Extract the (X, Y) coordinate from the center of the cell holding the provided text.  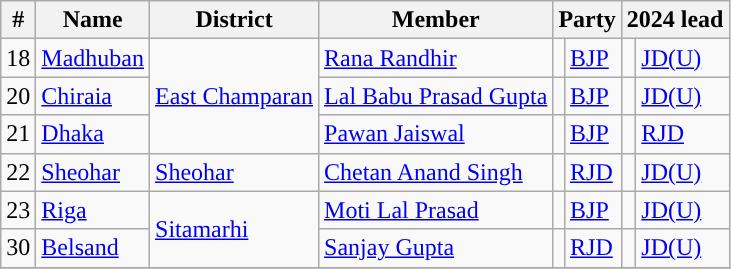
Member (436, 20)
Moti Lal Prasad (436, 210)
23 (18, 210)
Pawan Jaiswal (436, 134)
Sitamarhi (234, 229)
Sanjay Gupta (436, 248)
Lal Babu Prasad Gupta (436, 96)
Chiraia (93, 96)
Name (93, 20)
20 (18, 96)
Madhuban (93, 58)
Rana Randhir (436, 58)
22 (18, 172)
Belsand (93, 248)
Chetan Anand Singh (436, 172)
Dhaka (93, 134)
# (18, 20)
Riga (93, 210)
2024 lead (675, 20)
East Champaran (234, 96)
21 (18, 134)
District (234, 20)
Party (587, 20)
18 (18, 58)
30 (18, 248)
